Extract the (x, y) coordinate from the center of the cell holding the provided text.  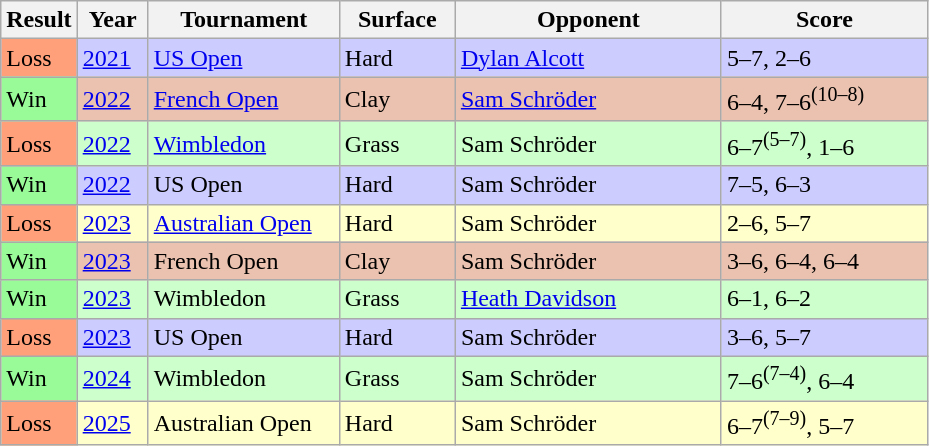
7–5, 6–3 (824, 185)
5–7, 2–6 (824, 58)
Surface (397, 20)
Year (112, 20)
6–7(5–7), 1–6 (824, 144)
2–6, 5–7 (824, 223)
3–6, 6–4, 6–4 (824, 261)
2021 (112, 58)
2024 (112, 378)
Heath Davidson (588, 299)
Result (39, 20)
6–7(7–9), 5–7 (824, 424)
Tournament (244, 20)
6–1, 6–2 (824, 299)
Opponent (588, 20)
2025 (112, 424)
7–6(7–4), 6–4 (824, 378)
Score (824, 20)
6–4, 7–6(10–8) (824, 100)
Dylan Alcott (588, 58)
3–6, 5–7 (824, 337)
